Detect which cell encompasses the target text, then output its [X, Y] center coordinate. 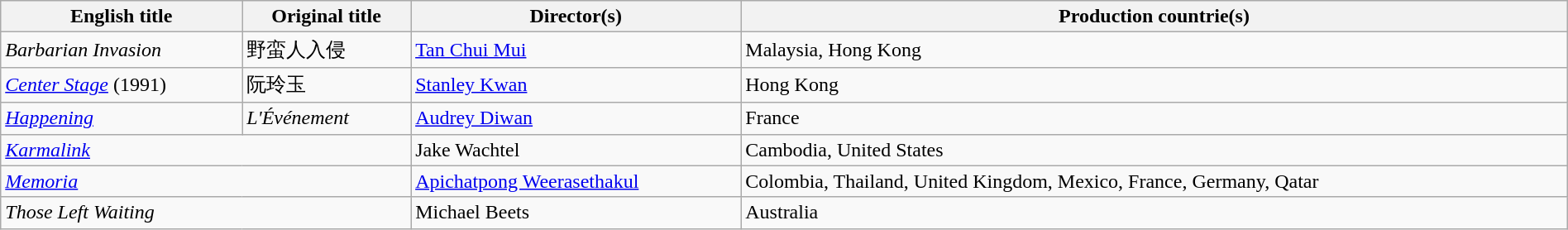
Happening [122, 118]
Michael Beets [576, 213]
Those Left Waiting [206, 213]
Karmalink [206, 150]
English title [122, 17]
Director(s) [576, 17]
阮玲玉 [327, 84]
Cambodia, United States [1154, 150]
L'Événement [327, 118]
Australia [1154, 213]
Jake Wachtel [576, 150]
Audrey Diwan [576, 118]
Production countrie(s) [1154, 17]
Malaysia, Hong Kong [1154, 50]
Stanley Kwan [576, 84]
Hong Kong [1154, 84]
Original title [327, 17]
Barbarian Invasion [122, 50]
野蛮人入侵 [327, 50]
Colombia, Thailand, United Kingdom, Mexico, France, Germany, Qatar [1154, 181]
France [1154, 118]
Memoria [206, 181]
Center Stage (1991) [122, 84]
Tan Chui Mui [576, 50]
Apichatpong Weerasethakul [576, 181]
